Provide the (X, Y) coordinate of the cell's center where the given text is located.  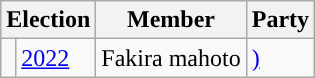
Fakira mahoto (171, 58)
) (280, 58)
Election (48, 20)
Member (171, 20)
Party (280, 20)
2022 (56, 58)
